From the cell containing the given text, extract its center point as (X, Y) coordinate. 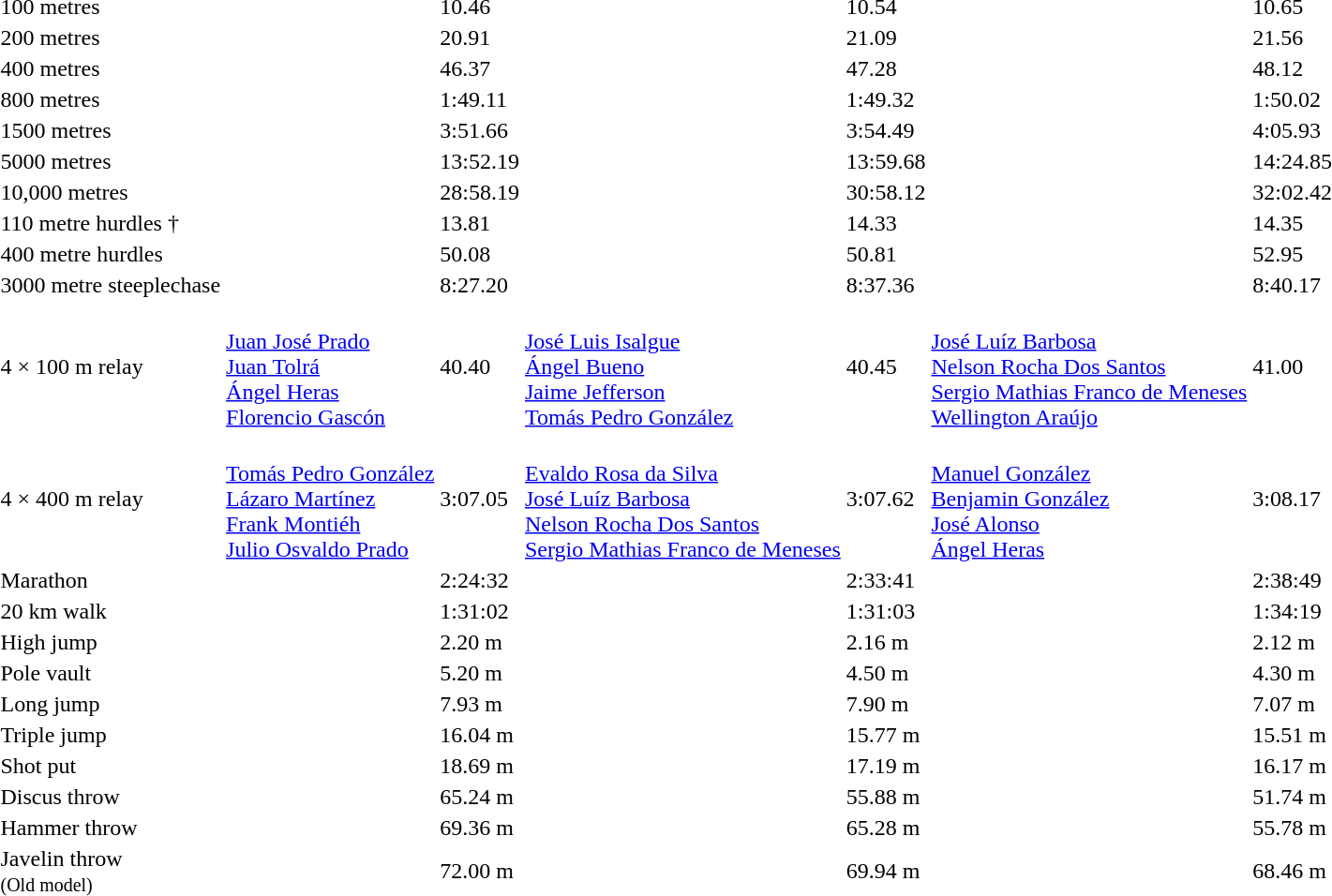
7.90 m (886, 704)
2:24:32 (480, 580)
4.50 m (886, 673)
7.93 m (480, 704)
Evaldo Rosa da SilvaJosé Luíz BarbosaNelson Rocha Dos SantosSergio Mathias Franco de Meneses (682, 499)
1:49.32 (886, 99)
50.81 (886, 254)
Tomás Pedro GonzálezLázaro MartínezFrank MontiéhJulio Osvaldo Prado (330, 499)
3:51.66 (480, 130)
14.33 (886, 223)
José Luis IsalgueÁngel BuenoJaime JeffersonTomás Pedro González (682, 366)
3:07.62 (886, 499)
2:33:41 (886, 580)
16.04 m (480, 735)
1:31:02 (480, 611)
28:58.19 (480, 192)
50.08 (480, 254)
55.88 m (886, 797)
1:49.11 (480, 99)
30:58.12 (886, 192)
Manuel GonzálezBenjamin GonzálezJosé AlonsoÁngel Heras (1089, 499)
5.20 m (480, 673)
13:59.68 (886, 161)
65.24 m (480, 797)
17.19 m (886, 766)
1:31:03 (886, 611)
69.36 m (480, 828)
21.09 (886, 37)
8:37.36 (886, 285)
40.40 (480, 366)
18.69 m (480, 766)
40.45 (886, 366)
Juan José PradoJuan TolráÁngel HerasFlorencio Gascón (330, 366)
47.28 (886, 68)
8:27.20 (480, 285)
65.28 m (886, 828)
13:52.19 (480, 161)
46.37 (480, 68)
3:54.49 (886, 130)
15.77 m (886, 735)
13.81 (480, 223)
2.16 m (886, 642)
José Luíz BarbosaNelson Rocha Dos SantosSergio Mathias Franco de MenesesWellington Araújo (1089, 366)
20.91 (480, 37)
2.20 m (480, 642)
3:07.05 (480, 499)
